Provide the (x, y) coordinate of the cell's center where the given text is located.  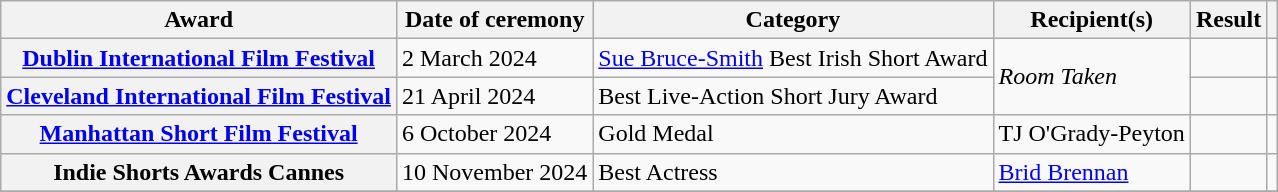
Result (1228, 20)
Award (199, 20)
2 March 2024 (494, 58)
Brid Brennan (1092, 172)
TJ O'Grady-Peyton (1092, 134)
Best Actress (793, 172)
6 October 2024 (494, 134)
Dublin International Film Festival (199, 58)
Category (793, 20)
Manhattan Short Film Festival (199, 134)
Room Taken (1092, 77)
10 November 2024 (494, 172)
Cleveland International Film Festival (199, 96)
Gold Medal (793, 134)
21 April 2024 (494, 96)
Best Live-Action Short Jury Award (793, 96)
Date of ceremony (494, 20)
Sue Bruce-Smith Best Irish Short Award (793, 58)
Recipient(s) (1092, 20)
Indie Shorts Awards Cannes (199, 172)
